Search for the cell housing the specified text and yield its [X, Y] center coordinate. 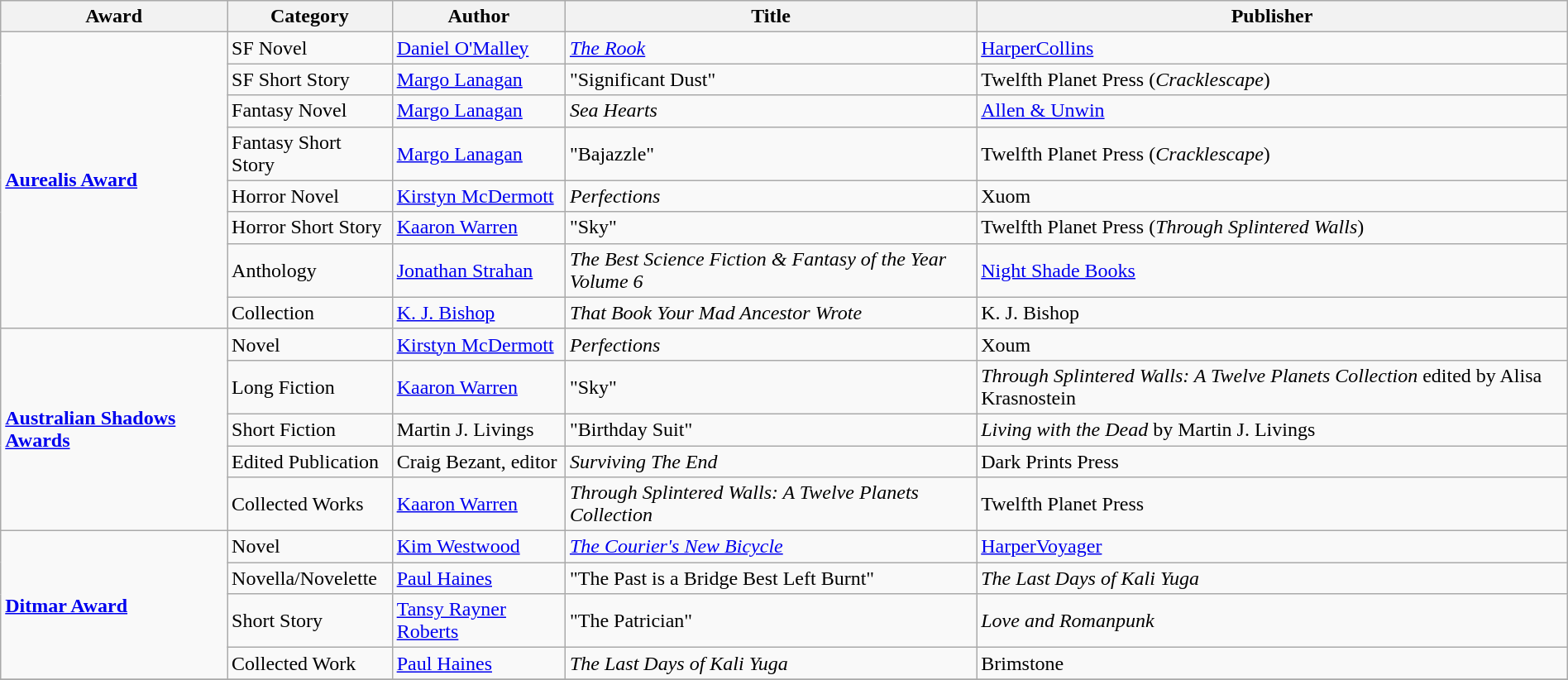
Night Shade Books [1272, 270]
Brimstone [1272, 663]
Category [310, 17]
"Birthday Suit" [771, 429]
Surviving The End [771, 461]
Edited Publication [310, 461]
The Best Science Fiction & Fantasy of the Year Volume 6 [771, 270]
Anthology [310, 270]
The Courier's New Bicycle [771, 547]
HarperVoyager [1272, 547]
SF Novel [310, 48]
SF Short Story [310, 79]
Collected Works [310, 505]
Martin J. Livings [478, 429]
Australian Shadows Awards [114, 429]
Craig Bezant, editor [478, 461]
Short Fiction [310, 429]
That Book Your Mad Ancestor Wrote [771, 313]
Through Splintered Walls: A Twelve Planets Collection edited by Alisa Krasnostein [1272, 387]
Jonathan Strahan [478, 270]
Xuom [1272, 196]
Twelfth Planet Press [1272, 505]
Through Splintered Walls: A Twelve Planets Collection [771, 505]
Ditmar Award [114, 606]
Dark Prints Press [1272, 461]
"Significant Dust" [771, 79]
Author [478, 17]
Kim Westwood [478, 547]
Daniel O'Malley [478, 48]
Twelfth Planet Press (Through Splintered Walls) [1272, 227]
Short Story [310, 620]
Title [771, 17]
Fantasy Novel [310, 111]
Award [114, 17]
Horror Novel [310, 196]
Horror Short Story [310, 227]
Sea Hearts [771, 111]
Novella/Novelette [310, 578]
Long Fiction [310, 387]
Fantasy Short Story [310, 154]
Publisher [1272, 17]
Allen & Unwin [1272, 111]
Aurealis Award [114, 180]
Tansy Rayner Roberts [478, 620]
Xoum [1272, 344]
HarperCollins [1272, 48]
Collection [310, 313]
"Bajazzle" [771, 154]
Love and Romanpunk [1272, 620]
"The Patrician" [771, 620]
Living with the Dead by Martin J. Livings [1272, 429]
The Rook [771, 48]
"The Past is a Bridge Best Left Burnt" [771, 578]
Collected Work [310, 663]
